Scan for the cell matching the given text and deliver its [X, Y] coordinate at center. 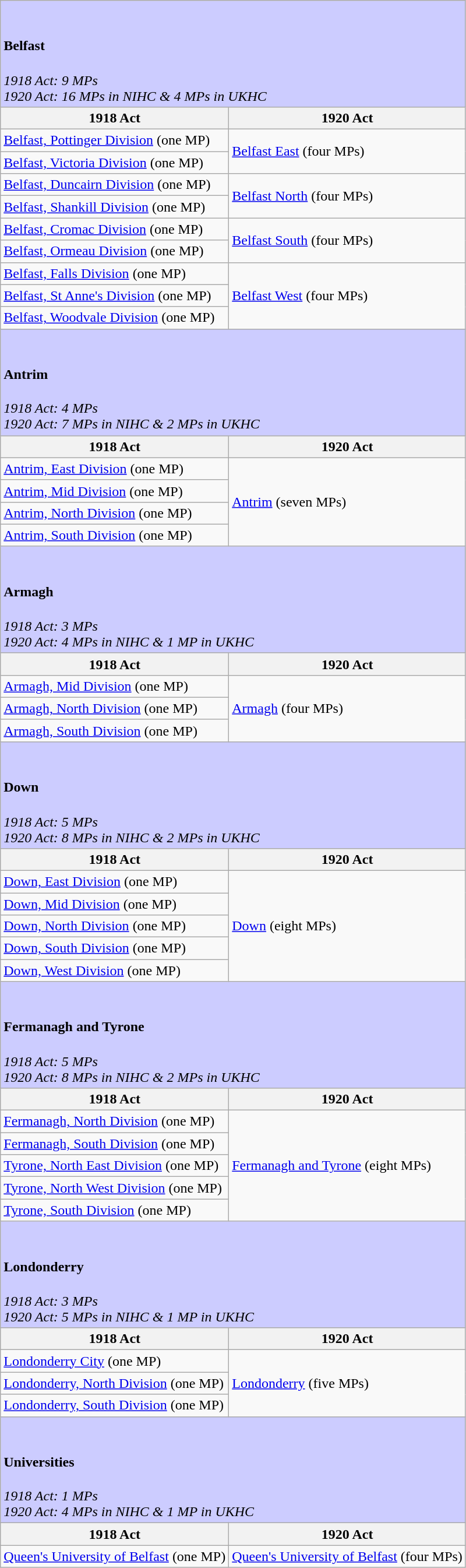
Fermanagh, North Division (one MP) [115, 1121]
Down, East Division (one MP) [115, 881]
Belfast, Pottinger Division (one MP) [115, 140]
Belfast, Victoria Division (one MP) [115, 163]
Belfast West (four MPs) [347, 296]
Antrim1918 Act: 4 MPs1920 Act: 7 MPs in NIHC & 2 MPs in UKHC [233, 382]
Belfast, Shankill Division (one MP) [115, 207]
Armagh, Mid Division (one MP) [115, 686]
Down, West Division (one MP) [115, 971]
Antrim (seven MPs) [347, 502]
Fermanagh and Tyrone (eight MPs) [347, 1166]
Belfast, Ormeau Division (one MP) [115, 251]
Armagh (four MPs) [347, 708]
Belfast North (four MPs) [347, 196]
Queen's University of Belfast (four MPs) [347, 1556]
Londonderry (five MPs) [347, 1383]
Fermanagh, South Division (one MP) [115, 1144]
Down, North Division (one MP) [115, 926]
Queen's University of Belfast (one MP) [115, 1556]
Belfast East (four MPs) [347, 152]
Antrim, North Division (one MP) [115, 513]
Antrim, South Division (one MP) [115, 535]
Belfast, Falls Division (one MP) [115, 273]
Down, Mid Division (one MP) [115, 904]
Armagh1918 Act: 3 MPs1920 Act: 4 MPs in NIHC & 1 MP in UKHC [233, 599]
Londonderry City (one MP) [115, 1361]
Tyrone, North East Division (one MP) [115, 1166]
Antrim, Mid Division (one MP) [115, 491]
Fermanagh and Tyrone1918 Act: 5 MPs1920 Act: 8 MPs in NIHC & 2 MPs in UKHC [233, 1035]
Antrim, East Division (one MP) [115, 469]
Belfast1918 Act: 9 MPs1920 Act: 16 MPs in NIHC & 4 MPs in UKHC [233, 54]
Belfast, Woodvale Division (one MP) [115, 318]
Down1918 Act: 5 MPs1920 Act: 8 MPs in NIHC & 2 MPs in UKHC [233, 795]
Universities1918 Act: 1 MPs1920 Act: 4 MPs in NIHC & 1 MP in UKHC [233, 1470]
Armagh, South Division (one MP) [115, 730]
Armagh, North Division (one MP) [115, 708]
Belfast, St Anne's Division (one MP) [115, 296]
Belfast South (four MPs) [347, 240]
Down (eight MPs) [347, 926]
Londonderry, South Division (one MP) [115, 1405]
Tyrone, South Division (one MP) [115, 1210]
Londonderry1918 Act: 3 MPs1920 Act: 5 MPs in NIHC & 1 MP in UKHC [233, 1274]
Tyrone, North West Division (one MP) [115, 1188]
Belfast, Duncairn Division (one MP) [115, 185]
Down, South Division (one MP) [115, 948]
Londonderry, North Division (one MP) [115, 1383]
Belfast, Cromac Division (one MP) [115, 229]
